Detect which cell encompasses the target text, then output its (X, Y) center coordinate. 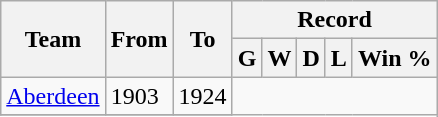
Team (53, 39)
Win % (394, 58)
Record (334, 20)
W (280, 58)
L (338, 58)
D (311, 58)
To (202, 39)
G (247, 58)
1903 (139, 96)
Aberdeen (53, 96)
From (139, 39)
1924 (202, 96)
